Find where the given text appears and provide that cell's center as (X, Y) coordinate. 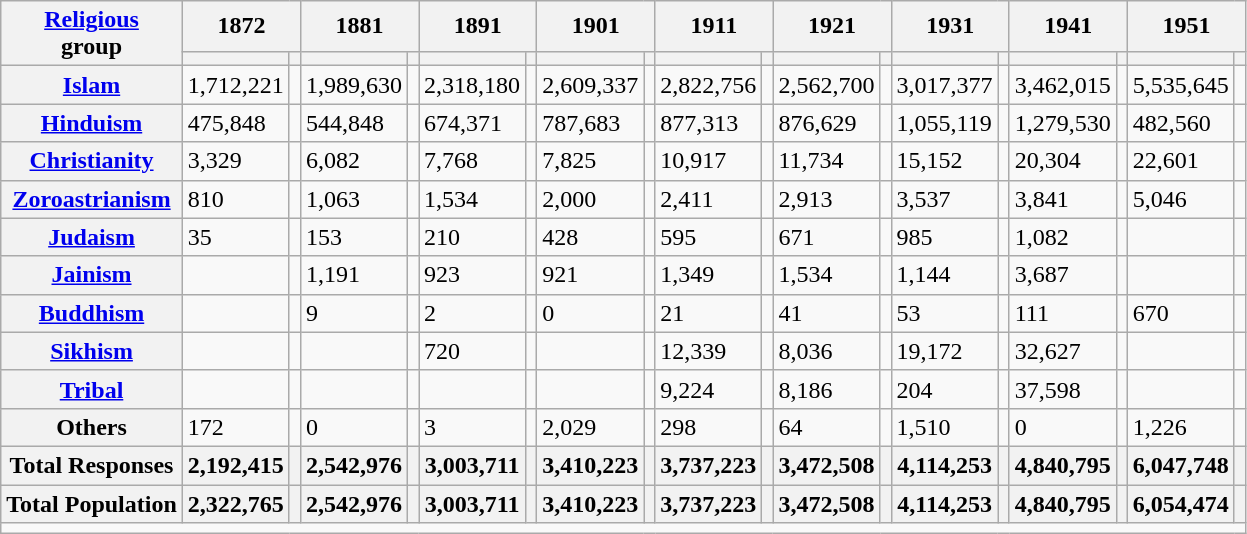
544,848 (354, 123)
2,411 (708, 199)
3,687 (1062, 275)
2,029 (590, 427)
2,822,756 (708, 85)
2,913 (826, 199)
720 (472, 351)
Islam (92, 85)
1,191 (354, 275)
595 (708, 237)
1,279,530 (1062, 123)
19,172 (944, 351)
2,562,700 (826, 85)
32,627 (1062, 351)
5,535,645 (1180, 85)
1951 (1186, 26)
1,510 (944, 427)
923 (472, 275)
Total Responses (92, 465)
1911 (714, 26)
204 (944, 389)
35 (236, 237)
921 (590, 275)
3,841 (1062, 199)
1,055,119 (944, 123)
1941 (1068, 26)
Judaism (92, 237)
37,598 (1062, 389)
2,000 (590, 199)
298 (708, 427)
Buddhism (92, 313)
8,036 (826, 351)
1881 (359, 26)
1891 (478, 26)
787,683 (590, 123)
64 (826, 427)
1,989,630 (354, 85)
674,371 (472, 123)
810 (236, 199)
53 (944, 313)
Christianity (92, 161)
1,063 (354, 199)
Others (92, 427)
1,712,221 (236, 85)
41 (826, 313)
210 (472, 237)
1,226 (1180, 427)
Hinduism (92, 123)
1901 (596, 26)
15,152 (944, 161)
7,825 (590, 161)
21 (708, 313)
475,848 (236, 123)
Jainism (92, 275)
153 (354, 237)
11,734 (826, 161)
Sikhism (92, 351)
482,560 (1180, 123)
3 (472, 427)
428 (590, 237)
12,339 (708, 351)
22,601 (1180, 161)
3,017,377 (944, 85)
671 (826, 237)
9,224 (708, 389)
670 (1180, 313)
6,054,474 (1180, 503)
1872 (241, 26)
1921 (832, 26)
Tribal (92, 389)
7,768 (472, 161)
9 (354, 313)
1,349 (708, 275)
877,313 (708, 123)
2,609,337 (590, 85)
5,046 (1180, 199)
10,917 (708, 161)
Zoroastrianism (92, 199)
6,082 (354, 161)
1,144 (944, 275)
2,318,180 (472, 85)
Religiousgroup (92, 34)
3,329 (236, 161)
20,304 (1062, 161)
1,082 (1062, 237)
876,629 (826, 123)
3,537 (944, 199)
985 (944, 237)
2 (472, 313)
Total Population (92, 503)
1931 (950, 26)
172 (236, 427)
111 (1062, 313)
2,192,415 (236, 465)
8,186 (826, 389)
6,047,748 (1180, 465)
3,462,015 (1062, 85)
2,322,765 (236, 503)
